From the cell containing the given text, extract its center point as (x, y) coordinate. 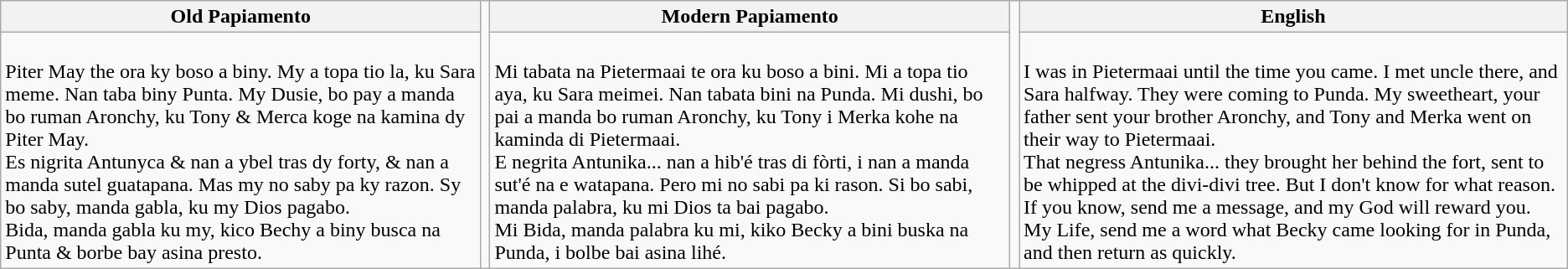
Old Papiamento (241, 17)
English (1293, 17)
Modern Papiamento (750, 17)
